Output the [x, y] coordinate of the center of the cell containing the given text.  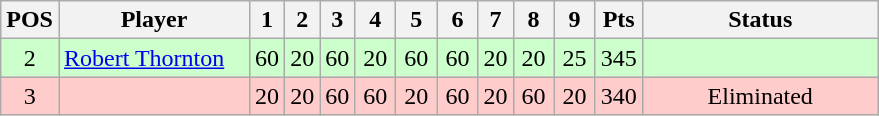
Player [154, 20]
Pts [618, 20]
Status [760, 20]
25 [574, 58]
4 [376, 20]
7 [496, 20]
8 [534, 20]
6 [458, 20]
345 [618, 58]
5 [416, 20]
340 [618, 96]
1 [268, 20]
POS [30, 20]
Robert Thornton [154, 58]
Eliminated [760, 96]
9 [574, 20]
